Locate the cell with the specified text and output its [x, y] center coordinate. 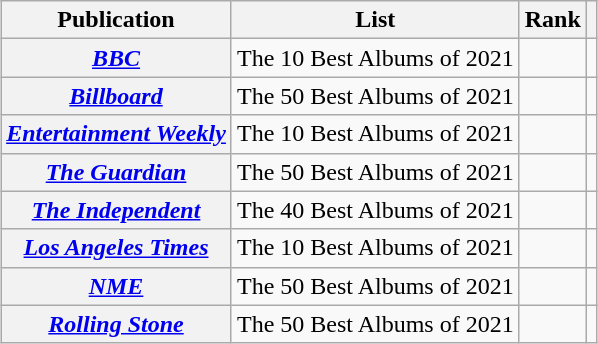
List [375, 20]
NME [116, 286]
Rank [552, 20]
Rolling Stone [116, 324]
Billboard [116, 96]
Publication [116, 20]
BBC [116, 58]
Entertainment Weekly [116, 134]
The 40 Best Albums of 2021 [375, 210]
Los Angeles Times [116, 248]
The Independent [116, 210]
The Guardian [116, 172]
